Output the [X, Y] coordinate of the center of the cell containing the given text.  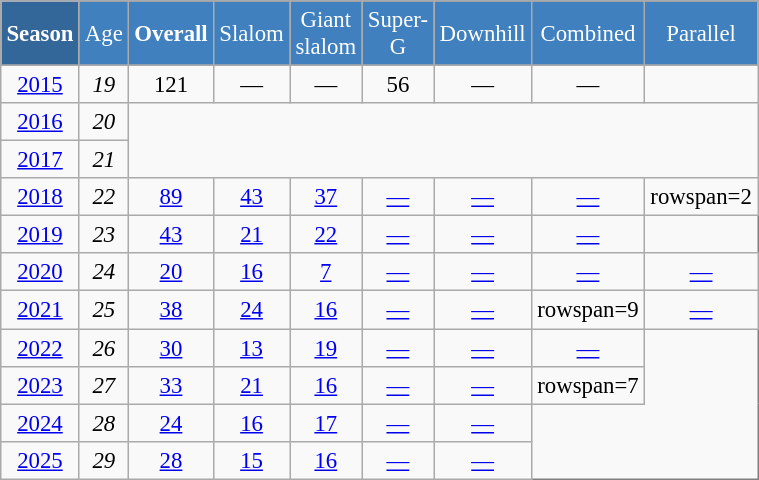
2022 [40, 348]
rowspan=2 [700, 197]
Slalom [251, 34]
Giantslalom [326, 34]
2024 [40, 423]
rowspan=7 [588, 385]
17 [326, 423]
Season [40, 34]
29 [104, 460]
23 [104, 235]
2025 [40, 460]
37 [326, 197]
Combined [588, 34]
121 [172, 85]
7 [326, 273]
Parallel [700, 34]
13 [251, 348]
33 [172, 385]
2018 [40, 197]
27 [104, 385]
Age [104, 34]
Super-G [398, 34]
rowspan=9 [588, 310]
30 [172, 348]
2016 [40, 122]
Downhill [483, 34]
2020 [40, 273]
38 [172, 310]
Overall [172, 34]
2021 [40, 310]
2019 [40, 235]
2023 [40, 385]
56 [398, 85]
25 [104, 310]
26 [104, 348]
15 [251, 460]
2015 [40, 85]
2017 [40, 160]
89 [172, 197]
